From the cell containing the given text, extract its center point as (x, y) coordinate. 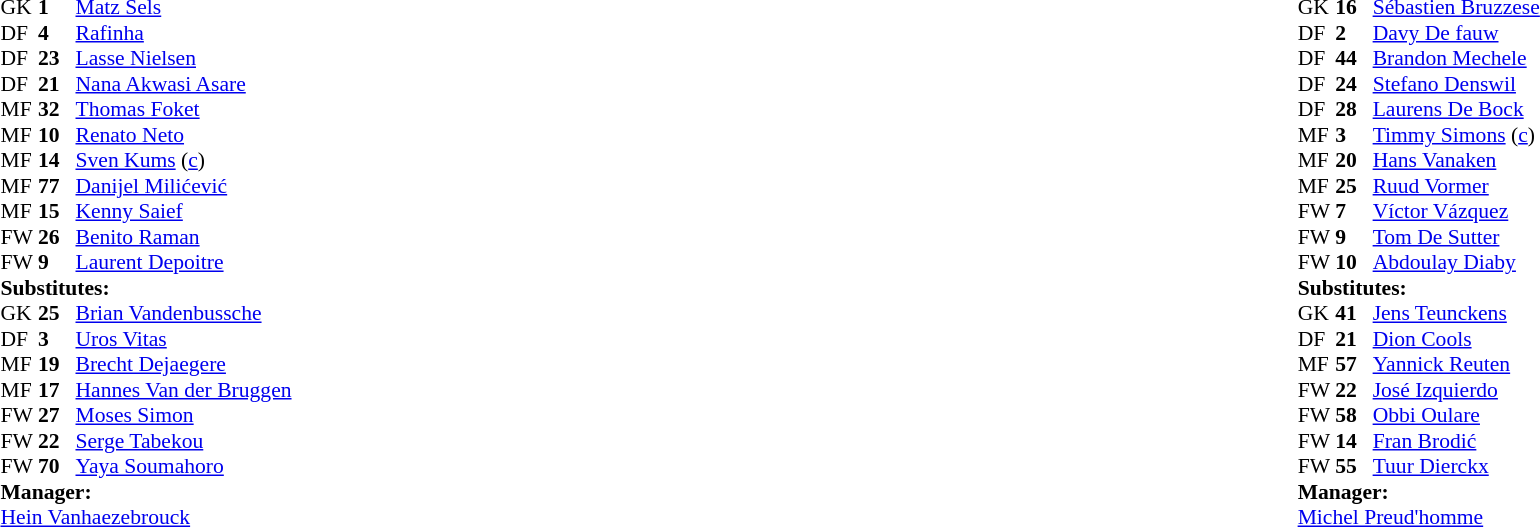
Tom De Sutter (1456, 237)
55 (1354, 467)
Hans Vanaken (1456, 161)
Fran Brodić (1456, 441)
Tuur Dierckx (1456, 467)
Brandon Mechele (1456, 59)
2 (1354, 33)
José Izquierdo (1456, 390)
26 (57, 237)
Obbi Oulare (1456, 415)
Davy De fauw (1456, 33)
Renato Neto (184, 135)
24 (1354, 84)
17 (57, 390)
4 (57, 33)
Sven Kums (c) (184, 161)
57 (1354, 365)
41 (1354, 313)
Yaya Soumahoro (184, 467)
Jens Teunckens (1456, 313)
Thomas Foket (184, 109)
Nana Akwasi Asare (184, 84)
Serge Tabekou (184, 441)
19 (57, 365)
Brian Vandenbussche (184, 313)
Ruud Vormer (1456, 186)
Rafinha (184, 33)
58 (1354, 415)
Laurent Depoitre (184, 263)
Hannes Van der Bruggen (184, 390)
Víctor Vázquez (1456, 211)
Abdoulay Diaby (1456, 263)
70 (57, 467)
Lasse Nielsen (184, 59)
Yannick Reuten (1456, 365)
27 (57, 415)
Kenny Saief (184, 211)
Dion Cools (1456, 339)
28 (1354, 109)
Benito Raman (184, 237)
Danijel Milićević (184, 186)
Laurens De Bock (1456, 109)
20 (1354, 161)
Uros Vitas (184, 339)
Stefano Denswil (1456, 84)
77 (57, 186)
15 (57, 211)
Brecht Dejaegere (184, 365)
Timmy Simons (c) (1456, 135)
23 (57, 59)
7 (1354, 211)
44 (1354, 59)
32 (57, 109)
Moses Simon (184, 415)
